Detect which cell encompasses the target text, then output its (X, Y) center coordinate. 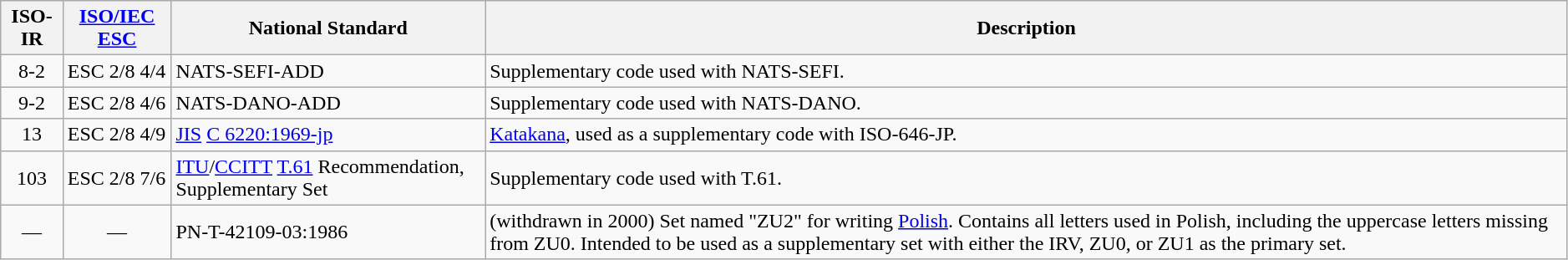
NATS-DANO-ADD (328, 103)
JIS C 6220:1969-jp (328, 135)
ESC 2/8 4/9 (117, 135)
ESC 2/8 4/6 (117, 103)
Description (1027, 28)
103 (32, 177)
ITU/CCITT T.61 Recommendation, Supplementary Set (328, 177)
ESC 2/8 7/6 (117, 177)
ESC 2/8 4/4 (117, 71)
Katakana, used as a supplementary code with ISO-646-JP. (1027, 135)
NATS-SEFI-ADD (328, 71)
National Standard (328, 28)
8-2 (32, 71)
ISO-IR (32, 28)
PN⁠-⁠T⁠-⁠42109-03:1986 (328, 232)
Supplementary code used with NATS-DANO. (1027, 103)
Supplementary code used with T.61. (1027, 177)
13 (32, 135)
ISO/IEC ESC (117, 28)
Supplementary code used with NATS-SEFI. (1027, 71)
9-2 (32, 103)
